Capture the cell that displays the provided text and extract its [x, y] central coordinate. 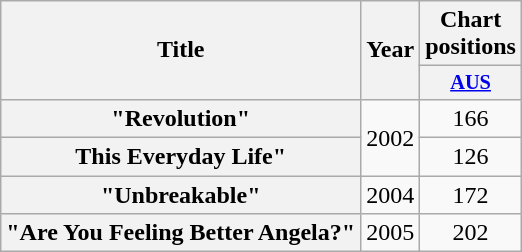
172 [471, 195]
AUS [471, 83]
166 [471, 118]
202 [471, 233]
126 [471, 157]
Title [181, 50]
This Everyday Life" [181, 157]
"Are You Feeling Better Angela?" [181, 233]
2002 [390, 137]
2004 [390, 195]
Chart positions [471, 34]
2005 [390, 233]
"Revolution" [181, 118]
Year [390, 50]
"Unbreakable" [181, 195]
